Provide the (x, y) coordinate of the cell's center where the given text is located.  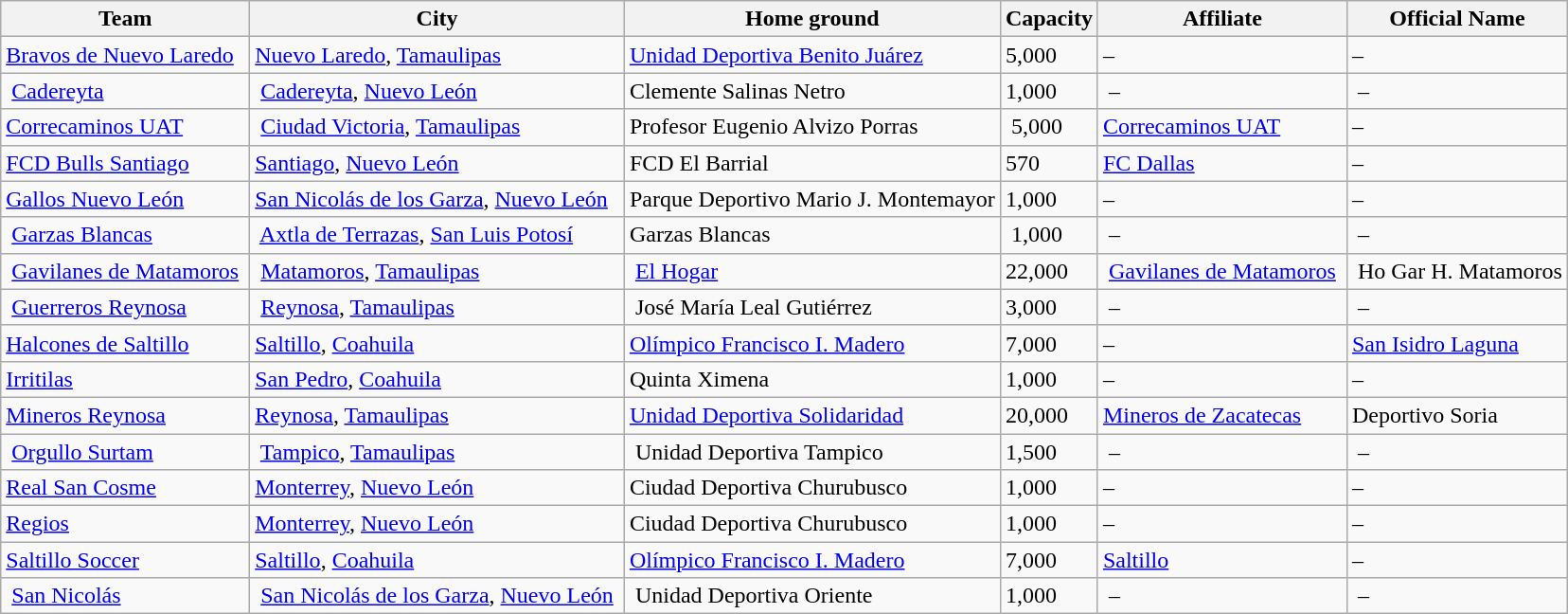
Quinta Ximena (812, 379)
Home ground (812, 19)
Ciudad Victoria, Tamaulipas (437, 127)
Unidad Deportiva Oriente (812, 596)
FCD Bulls Santiago (125, 163)
1,500 (1049, 452)
Cadereyta, Nuevo León (437, 91)
Unidad Deportiva Tampico (812, 452)
Cadereyta (125, 91)
FCD El Barrial (812, 163)
City (437, 19)
FC Dallas (1221, 163)
Mineros de Zacatecas (1221, 415)
Guerreros Reynosa (125, 307)
Ho Gar H. Matamoros (1456, 271)
El Hogar (812, 271)
Capacity (1049, 19)
570 (1049, 163)
Deportivo Soria (1456, 415)
Halcones de Saltillo (125, 343)
Nuevo Laredo, Tamaulipas (437, 55)
Profesor Eugenio Alvizo Porras (812, 127)
Real San Cosme (125, 488)
Bravos de Nuevo Laredo (125, 55)
Matamoros, Tamaulipas (437, 271)
3,000 (1049, 307)
Clemente Salinas Netro (812, 91)
Regios (125, 524)
Tampico, Tamaulipas (437, 452)
San Pedro, Coahuila (437, 379)
22,000 (1049, 271)
Affiliate (1221, 19)
Unidad Deportiva Solidaridad (812, 415)
Saltillo Soccer (125, 560)
Official Name (1456, 19)
Axtla de Terrazas, San Luis Potosí (437, 235)
Saltillo (1221, 560)
Santiago, Nuevo León (437, 163)
Mineros Reynosa (125, 415)
Unidad Deportiva Benito Juárez (812, 55)
Irritilas (125, 379)
Parque Deportivo Mario J. Montemayor (812, 199)
José María Leal Gutiérrez (812, 307)
San Nicolás (125, 596)
San Isidro Laguna (1456, 343)
20,000 (1049, 415)
Team (125, 19)
Orgullo Surtam (125, 452)
Gallos Nuevo León (125, 199)
